Determine the [x, y] coordinate at the center of the cell enclosing the given text.  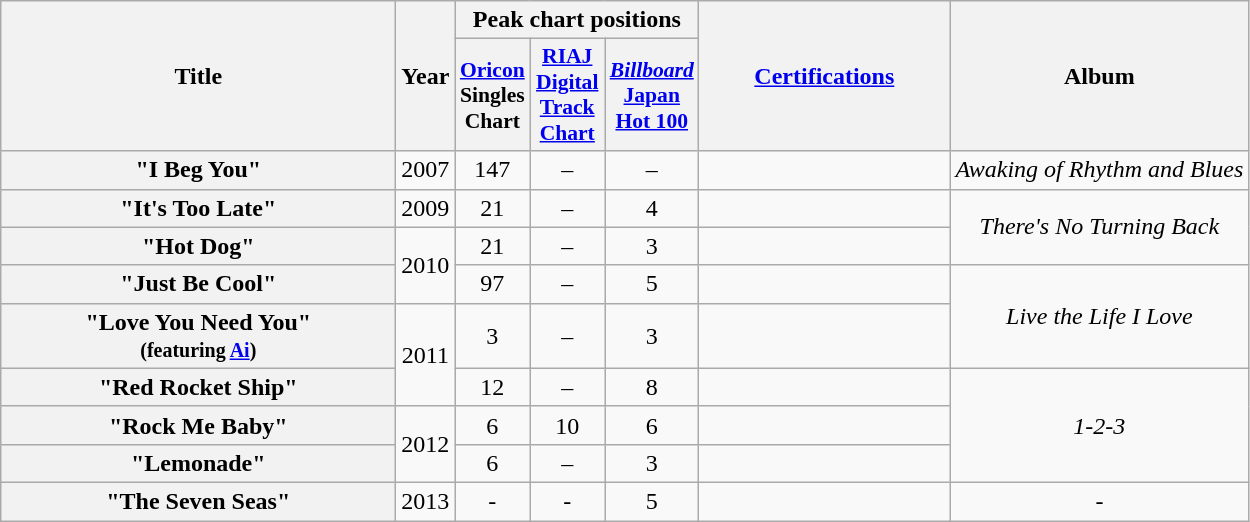
2009 [426, 208]
1-2-3 [1100, 425]
"The Seven Seas" [198, 501]
2007 [426, 170]
Album [1100, 76]
Title [198, 76]
"Just Be Cool" [198, 284]
Certifications [824, 76]
Year [426, 76]
8 [652, 387]
"Lemonade" [198, 463]
2012 [426, 444]
10 [568, 425]
2010 [426, 265]
147 [492, 170]
Peak chart positions [577, 20]
"It's Too Late" [198, 208]
There's No Turning Back [1100, 227]
4 [652, 208]
2011 [426, 354]
"I Beg You" [198, 170]
"Love You Need You"(featuring Ai) [198, 336]
RIAJ Digital Track Chart [568, 95]
97 [492, 284]
Billboard Japan Hot 100 [652, 95]
12 [492, 387]
Awaking of Rhythm and Blues [1100, 170]
"Hot Dog" [198, 246]
"Red Rocket Ship" [198, 387]
"Rock Me Baby" [198, 425]
Oricon Singles Chart [492, 95]
Live the Life I Love [1100, 316]
2013 [426, 501]
